Extract the (X, Y) coordinate from the center of the cell holding the provided text.  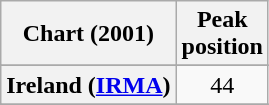
Ireland (IRMA) (88, 85)
Chart (2001) (88, 34)
44 (222, 85)
Peakposition (222, 34)
